Detect which cell encompasses the target text, then output its (X, Y) center coordinate. 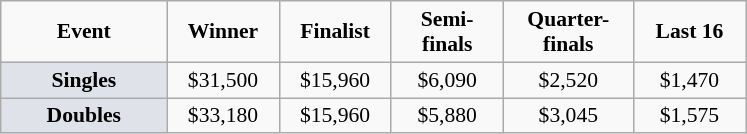
$31,500 (223, 80)
Last 16 (689, 32)
$2,520 (568, 80)
$1,470 (689, 80)
$6,090 (447, 80)
Finalist (335, 32)
Winner (223, 32)
Quarter-finals (568, 32)
Doubles (84, 116)
Event (84, 32)
$3,045 (568, 116)
$1,575 (689, 116)
$33,180 (223, 116)
Singles (84, 80)
Semi-finals (447, 32)
$5,880 (447, 116)
